Scan for the cell matching the given text and deliver its (x, y) coordinate at center. 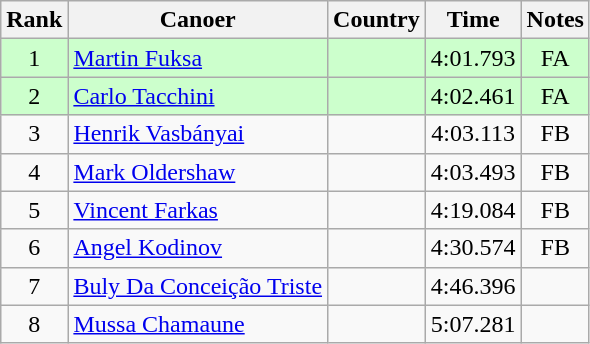
4:30.574 (473, 248)
Vincent Farkas (198, 210)
5 (34, 210)
2 (34, 96)
Buly Da Conceição Triste (198, 286)
Rank (34, 20)
3 (34, 134)
Mussa Chamaune (198, 324)
8 (34, 324)
Carlo Tacchini (198, 96)
Mark Oldershaw (198, 172)
Time (473, 20)
Country (377, 20)
Angel Kodinov (198, 248)
Notes (555, 20)
Martin Fuksa (198, 58)
Canoer (198, 20)
4:03.113 (473, 134)
Henrik Vasbányai (198, 134)
7 (34, 286)
4:02.461 (473, 96)
4:03.493 (473, 172)
4:19.084 (473, 210)
4:46.396 (473, 286)
4 (34, 172)
1 (34, 58)
6 (34, 248)
5:07.281 (473, 324)
4:01.793 (473, 58)
